Identify which cell holds the provided text, then report its (X, Y) central coordinate. 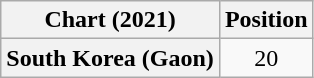
Position (266, 20)
Chart (2021) (110, 20)
20 (266, 58)
South Korea (Gaon) (110, 58)
